Scan for the cell matching the given text and deliver its (x, y) coordinate at center. 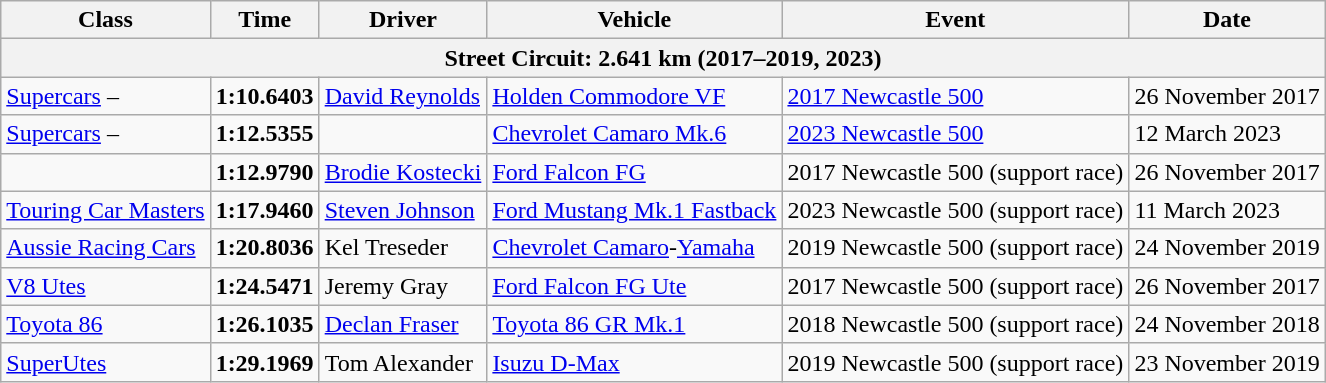
Kel Treseder (403, 248)
1:17.9460 (264, 210)
1:20.8036 (264, 248)
2023 Newcastle 500 (956, 134)
1:26.1035 (264, 324)
2017 Newcastle 500 (956, 96)
Driver (403, 20)
24 November 2019 (1227, 248)
David Reynolds (403, 96)
12 March 2023 (1227, 134)
V8 Utes (106, 286)
2018 Newcastle 500 (support race) (956, 324)
1:12.9790 (264, 172)
Ford Falcon FG Ute (634, 286)
Vehicle (634, 20)
SuperUtes (106, 362)
Jeremy Gray (403, 286)
11 March 2023 (1227, 210)
Class (106, 20)
2023 Newcastle 500 (support race) (956, 210)
Holden Commodore VF (634, 96)
Isuzu D-Max (634, 362)
Steven Johnson (403, 210)
Street Circuit: 2.641 km (2017–2019, 2023) (663, 58)
Aussie Racing Cars (106, 248)
Toyota 86 GR Mk.1 (634, 324)
Event (956, 20)
Declan Fraser (403, 324)
Brodie Kostecki (403, 172)
1:24.5471 (264, 286)
23 November 2019 (1227, 362)
Ford Falcon FG (634, 172)
Touring Car Masters (106, 210)
24 November 2018 (1227, 324)
Date (1227, 20)
Toyota 86 (106, 324)
1:29.1969 (264, 362)
Chevrolet Camaro Mk.6 (634, 134)
1:12.5355 (264, 134)
Time (264, 20)
Tom Alexander (403, 362)
1:10.6403 (264, 96)
Ford Mustang Mk.1 Fastback (634, 210)
Chevrolet Camaro-Yamaha (634, 248)
